Return [X, Y] of the center of cell containing provided text 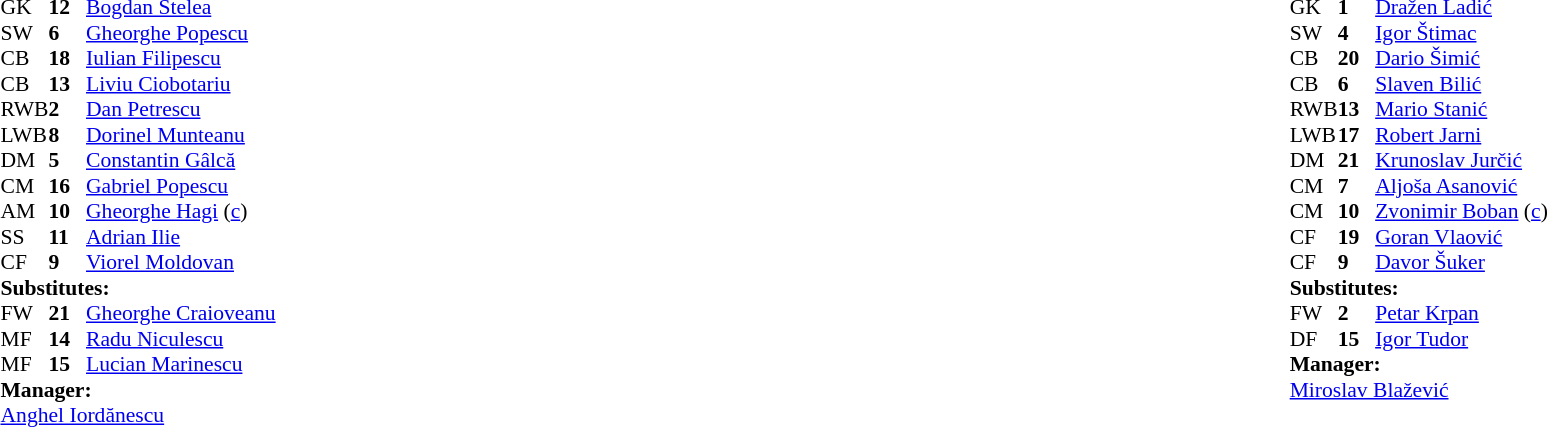
4 [1357, 33]
Gheorghe Craioveanu [181, 313]
17 [1357, 135]
Substitutes: [138, 288]
11 [67, 237]
Lucian Marinescu [181, 365]
Gabriel Popescu [181, 186]
Gheorghe Hagi (c) [181, 211]
Dorinel Munteanu [181, 135]
18 [67, 59]
AM [24, 211]
20 [1357, 59]
Radu Niculescu [181, 339]
DF [1314, 339]
16 [67, 186]
14 [67, 339]
5 [67, 161]
Viorel Moldovan [181, 263]
Liviu Ciobotariu [181, 84]
Iulian Filipescu [181, 59]
Adrian Ilie [181, 237]
Dan Petrescu [181, 109]
8 [67, 135]
SS [24, 237]
Manager: [138, 390]
7 [1357, 186]
Gheorghe Popescu [181, 33]
Constantin Gâlcă [181, 161]
19 [1357, 237]
